For the text-containing cell, return its midpoint in [x, y] coordinate format. 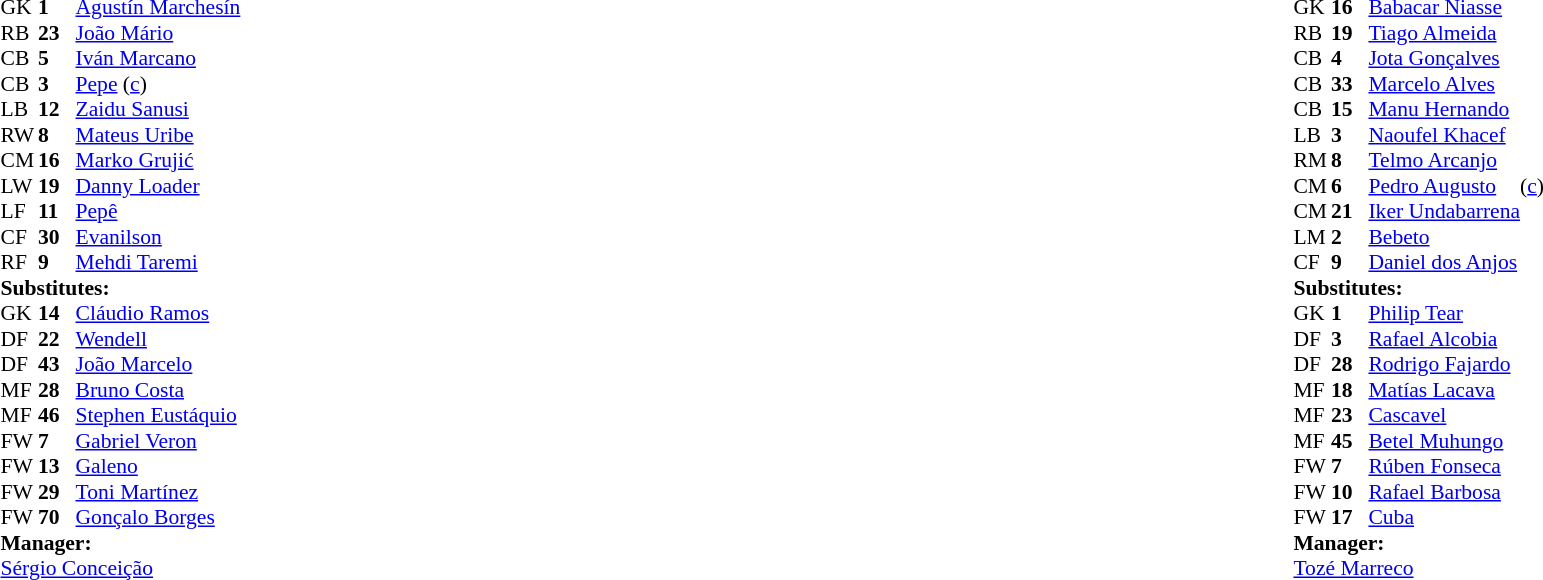
João Mário [158, 33]
Cascavel [1444, 415]
Rodrigo Fajardo [1444, 365]
Galeno [158, 467]
1 [1350, 313]
Pepê [158, 211]
Marcelo Alves [1444, 84]
LF [19, 211]
Cuba [1444, 517]
Mateus Uribe [158, 135]
Evanilson [158, 237]
2 [1350, 237]
18 [1350, 390]
Gabriel Veron [158, 441]
Iván Marcano [158, 59]
Naoufel Khacef [1444, 135]
RM [1312, 161]
Wendell [158, 339]
Rafael Alcobia [1444, 339]
29 [57, 492]
43 [57, 365]
13 [57, 467]
Telmo Arcanjo [1444, 161]
11 [57, 211]
46 [57, 415]
Rafael Barbosa [1444, 492]
Tiago Almeida [1444, 33]
14 [57, 313]
17 [1350, 517]
Marko Grujić [158, 161]
Mehdi Taremi [158, 263]
João Marcelo [158, 365]
12 [57, 109]
70 [57, 517]
Bruno Costa [158, 390]
Toni Martínez [158, 492]
45 [1350, 441]
Daniel dos Anjos [1444, 263]
22 [57, 339]
Betel Muhungo [1444, 441]
Manu Hernando [1444, 109]
16 [57, 161]
Jota Gonçalves [1444, 59]
Philip Tear [1444, 313]
LW [19, 186]
RF [19, 263]
Danny Loader [158, 186]
15 [1350, 109]
LM [1312, 237]
Pepe (c) [158, 84]
21 [1350, 211]
33 [1350, 84]
Matías Lacava [1444, 390]
Rúben Fonseca [1444, 467]
4 [1350, 59]
Zaidu Sanusi [158, 109]
Gonçalo Borges [158, 517]
RW [19, 135]
Stephen Eustáquio [158, 415]
6 [1350, 186]
Iker Undabarrena [1444, 211]
Pedro Augusto [1444, 186]
30 [57, 237]
Bebeto [1444, 237]
5 [57, 59]
10 [1350, 492]
Cláudio Ramos [158, 313]
